Provide the [X, Y] coordinate of the cell's center where the given text is located.  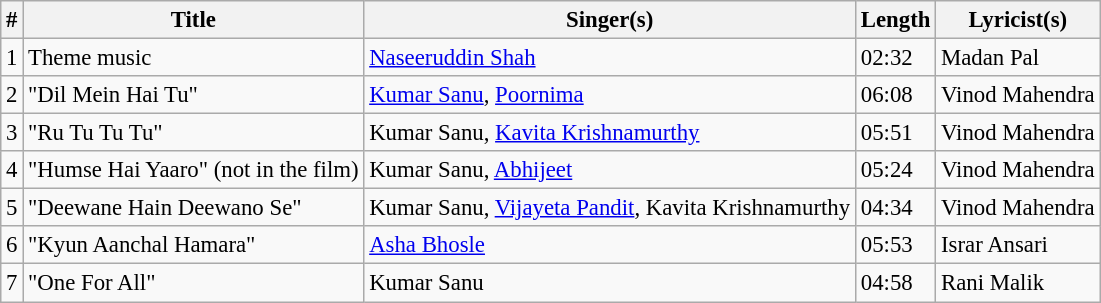
"Humse Hai Yaaro" (not in the film) [194, 170]
Rani Malik [1018, 283]
Singer(s) [610, 20]
Kumar Sanu, Vijayeta Pandit, Kavita Krishnamurthy [610, 208]
# [12, 20]
Theme music [194, 58]
Naseeruddin Shah [610, 58]
1 [12, 58]
6 [12, 245]
5 [12, 208]
04:34 [895, 208]
Madan Pal [1018, 58]
Israr Ansari [1018, 245]
2 [12, 95]
Asha Bhosle [610, 245]
"Deewane Hain Deewano Se" [194, 208]
02:32 [895, 58]
Kumar Sanu, Kavita Krishnamurthy [610, 133]
"Dil Mein Hai Tu" [194, 95]
Lyricist(s) [1018, 20]
3 [12, 133]
4 [12, 170]
"Ru Tu Tu Tu" [194, 133]
Title [194, 20]
Kumar Sanu, Abhijeet [610, 170]
05:51 [895, 133]
Kumar Sanu, Poornima [610, 95]
05:24 [895, 170]
06:08 [895, 95]
"One For All" [194, 283]
"Kyun Aanchal Hamara" [194, 245]
05:53 [895, 245]
Kumar Sanu [610, 283]
Length [895, 20]
7 [12, 283]
04:58 [895, 283]
